Determine the (X, Y) coordinate at the center of the cell enclosing the given text.  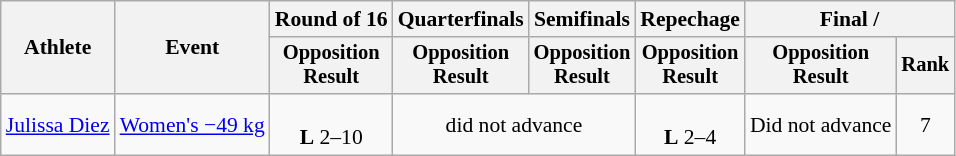
Rank (926, 66)
Semifinals (582, 19)
Round of 16 (332, 19)
Julissa Diez (58, 124)
7 (926, 124)
Event (192, 48)
Final / (850, 19)
L 2–4 (690, 124)
Did not advance (821, 124)
L 2–10 (332, 124)
Quarterfinals (461, 19)
Women's −49 kg (192, 124)
Repechage (690, 19)
did not advance (514, 124)
Athlete (58, 48)
